Extract the [X, Y] coordinate from the center of the cell holding the provided text.  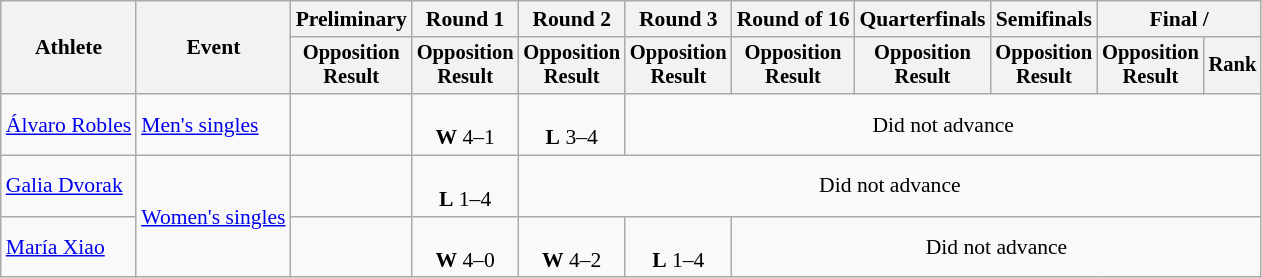
María Xiao [68, 248]
Rank [1233, 66]
W 4–0 [466, 248]
Round 2 [572, 19]
Round 1 [466, 19]
Round of 16 [794, 19]
Galia Dvorak [68, 186]
Event [213, 48]
Men's singles [213, 124]
W 4–2 [572, 248]
Álvaro Robles [68, 124]
W 4–1 [466, 124]
Round 3 [678, 19]
Women's singles [213, 217]
Quarterfinals [922, 19]
Preliminary [352, 19]
Semifinals [1044, 19]
L 3–4 [572, 124]
Athlete [68, 48]
Final / [1179, 19]
